Search for the cell housing the specified text and yield its [X, Y] center coordinate. 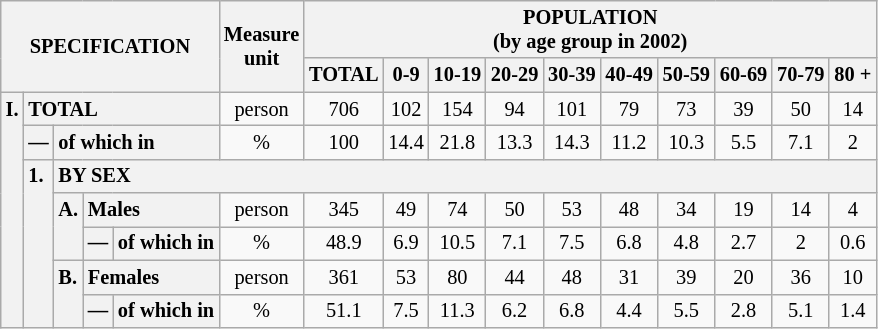
80 + [852, 75]
SPECIFICATION [110, 46]
31 [628, 277]
6.2 [514, 311]
345 [344, 210]
94 [514, 109]
I. [12, 210]
BY SEX [466, 176]
361 [344, 277]
2.8 [744, 311]
10 [852, 277]
30-39 [572, 75]
1. [38, 243]
51.1 [344, 311]
70-79 [800, 75]
34 [686, 210]
5.1 [800, 311]
101 [572, 109]
19 [744, 210]
13.3 [514, 142]
44 [514, 277]
14.3 [572, 142]
100 [344, 142]
102 [406, 109]
10.3 [686, 142]
4 [852, 210]
49 [406, 210]
14.4 [406, 142]
48.9 [344, 243]
80 [458, 277]
50-59 [686, 75]
21.8 [458, 142]
Females [151, 277]
10.5 [458, 243]
2.7 [744, 243]
4.4 [628, 311]
79 [628, 109]
60-69 [744, 75]
10-19 [458, 75]
0-9 [406, 75]
0.6 [852, 243]
36 [800, 277]
6.9 [406, 243]
40-49 [628, 75]
11.2 [628, 142]
20-29 [514, 75]
706 [344, 109]
POPULATION (by age group in 2002) [590, 29]
154 [458, 109]
4.8 [686, 243]
B. [68, 294]
20 [744, 277]
A. [68, 226]
11.3 [458, 311]
Measure unit [262, 46]
1.4 [852, 311]
74 [458, 210]
Males [151, 210]
73 [686, 109]
